Provide the [x, y] coordinate of the cell's center where the given text is located.  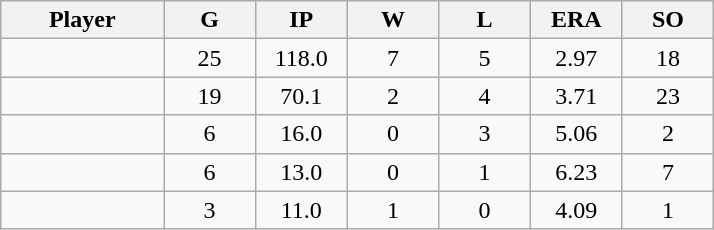
ERA [576, 20]
16.0 [301, 134]
118.0 [301, 58]
2.97 [576, 58]
5.06 [576, 134]
IP [301, 20]
18 [668, 58]
4.09 [576, 210]
23 [668, 96]
3.71 [576, 96]
SO [668, 20]
4 [485, 96]
25 [210, 58]
70.1 [301, 96]
G [210, 20]
11.0 [301, 210]
W [393, 20]
L [485, 20]
13.0 [301, 172]
Player [82, 20]
5 [485, 58]
19 [210, 96]
6.23 [576, 172]
